From the cell containing the given text, extract its center point as (X, Y) coordinate. 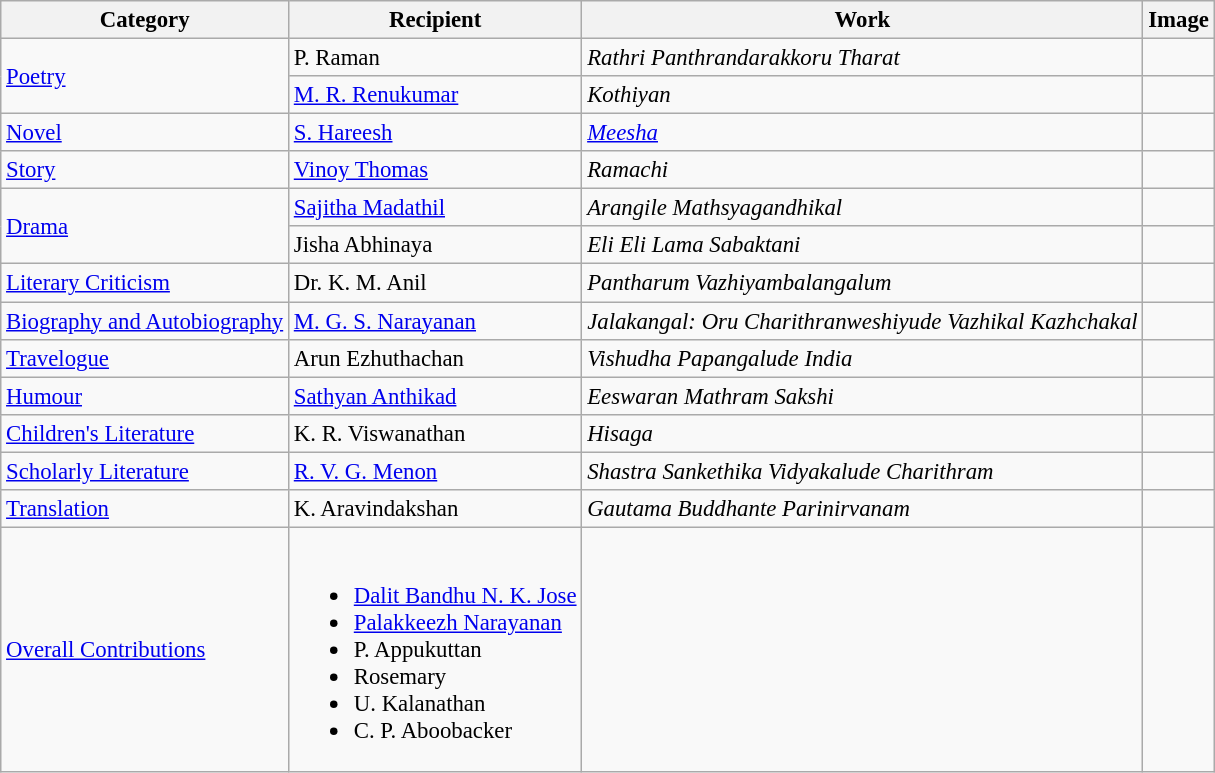
Translation (145, 509)
Travelogue (145, 358)
Shastra Sankethika Vidyakalude Charithram (862, 471)
Humour (145, 396)
Rathri Panthrandarakkoru Tharat (862, 58)
Kothiyan (862, 95)
Vishudha Papangalude India (862, 358)
Poetry (145, 76)
Sathyan Anthikad (434, 396)
Literary Criticism (145, 283)
Dr. K. M. Anil (434, 283)
Recipient (434, 20)
R. V. G. Menon (434, 471)
Gautama Buddhante Parinirvanam (862, 509)
Eli Eli Lama Sabaktani (862, 245)
Eeswaran Mathram Sakshi (862, 396)
Hisaga (862, 433)
K. R. Viswanathan (434, 433)
Biography and Autobiography (145, 321)
Category (145, 20)
Sajitha Madathil (434, 208)
Image (1178, 20)
Jalakangal: Oru Charithranweshiyude Vazhikal Kazhchakal (862, 321)
Novel (145, 133)
Arun Ezhuthachan (434, 358)
Meesha (862, 133)
P. Raman (434, 58)
Scholarly Literature (145, 471)
S. Hareesh (434, 133)
Overall Contributions (145, 650)
Arangile Mathsyagandhikal (862, 208)
Vinoy Thomas (434, 170)
Dalit Bandhu N. K. JosePalakkeezh NarayananP. AppukuttanRosemaryU. KalanathanC. P. Aboobacker (434, 650)
Jisha Abhinaya (434, 245)
Children's Literature (145, 433)
Story (145, 170)
Drama (145, 226)
Pantharum Vazhiyambalangalum (862, 283)
Work (862, 20)
M. G. S. Narayanan (434, 321)
Ramachi (862, 170)
K. Aravindakshan (434, 509)
M. R. Renukumar (434, 95)
